Detect which cell encompasses the target text, then output its (X, Y) center coordinate. 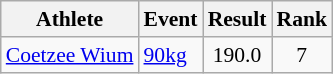
Coetzee Wium (70, 55)
190.0 (238, 55)
Result (238, 19)
Rank (302, 19)
Event (170, 19)
90kg (170, 55)
Athlete (70, 19)
7 (302, 55)
